Find where the given text appears and provide that cell's center as [X, Y] coordinate. 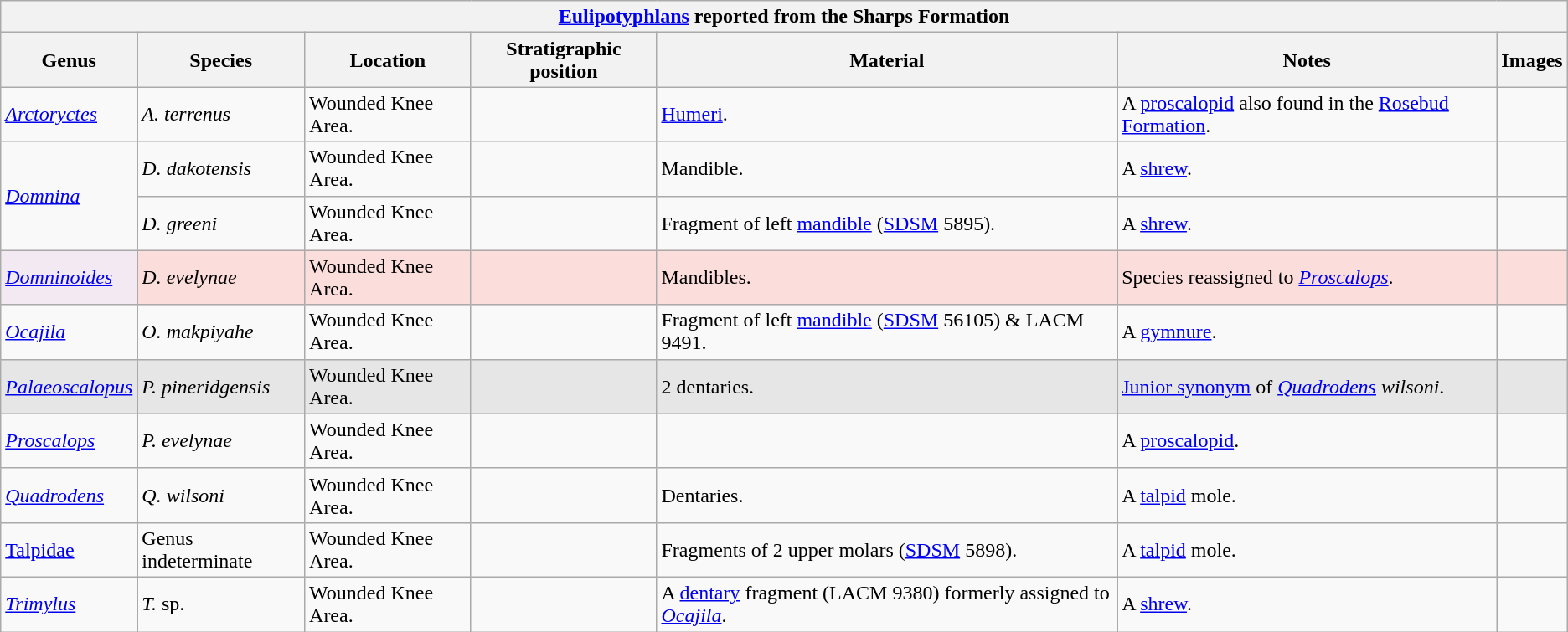
Mandibles. [887, 278]
Proscalops [69, 440]
D. greeni [221, 223]
P. evelynae [221, 440]
Eulipotyphlans reported from the Sharps Formation [784, 17]
Genus [69, 60]
Palaeoscalopus [69, 387]
Species reassigned to Proscalops. [1307, 278]
T. sp. [221, 604]
Dentaries. [887, 496]
Humeri. [887, 114]
2 dentaries. [887, 387]
A proscalopid. [1307, 440]
D. dakotensis [221, 169]
D. evelynae [221, 278]
Fragment of left mandible (SDSM 56105) & LACM 9491. [887, 331]
Ocajila [69, 331]
Domninoides [69, 278]
Talpidae [69, 549]
Quadrodens [69, 496]
Fragments of 2 upper molars (SDSM 5898). [887, 549]
O. makpiyahe [221, 331]
Arctoryctes [69, 114]
A dentary fragment (LACM 9380) formerly assigned to Ocajila. [887, 604]
Notes [1307, 60]
Location [388, 60]
Species [221, 60]
Genus indeterminate [221, 549]
Junior synonym of Quadrodens wilsoni. [1307, 387]
Q. wilsoni [221, 496]
Images [1532, 60]
Stratigraphic position [564, 60]
A. terrenus [221, 114]
Mandible. [887, 169]
Domnina [69, 196]
P. pineridgensis [221, 387]
A proscalopid also found in the Rosebud Formation. [1307, 114]
Trimylus [69, 604]
A gymnure. [1307, 331]
Fragment of left mandible (SDSM 5895). [887, 223]
Material [887, 60]
